From the cell containing the given text, extract its center point as (x, y) coordinate. 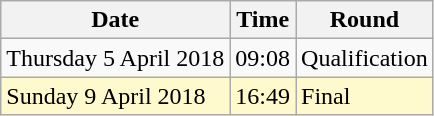
Sunday 9 April 2018 (116, 96)
Time (263, 20)
Date (116, 20)
Qualification (365, 58)
16:49 (263, 96)
Final (365, 96)
09:08 (263, 58)
Thursday 5 April 2018 (116, 58)
Round (365, 20)
